Pinpoint the cell where the given text exists, returning its [X, Y] midpoint coordinate. 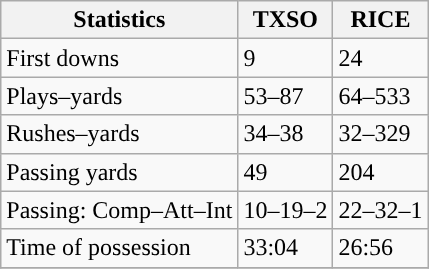
204 [380, 172]
53–87 [286, 96]
Time of possession [120, 248]
10–19–2 [286, 210]
49 [286, 172]
Plays–yards [120, 96]
32–329 [380, 134]
RICE [380, 20]
TXSO [286, 20]
Passing: Comp–Att–Int [120, 210]
Statistics [120, 20]
9 [286, 58]
34–38 [286, 134]
24 [380, 58]
Rushes–yards [120, 134]
Passing yards [120, 172]
22–32–1 [380, 210]
33:04 [286, 248]
26:56 [380, 248]
64–533 [380, 96]
First downs [120, 58]
